Locate the cell with the specified text and output its [x, y] center coordinate. 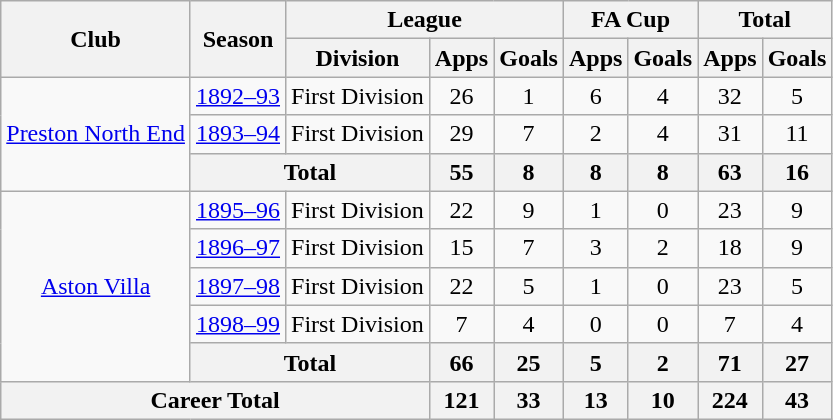
43 [797, 400]
6 [595, 96]
33 [529, 400]
1896–97 [238, 248]
11 [797, 134]
66 [461, 362]
121 [461, 400]
Season [238, 39]
32 [730, 96]
1895–96 [238, 210]
1892–93 [238, 96]
31 [730, 134]
Club [96, 39]
10 [663, 400]
224 [730, 400]
3 [595, 248]
League [425, 20]
71 [730, 362]
18 [730, 248]
29 [461, 134]
1898–99 [238, 324]
1897–98 [238, 286]
Division [358, 58]
26 [461, 96]
13 [595, 400]
63 [730, 172]
27 [797, 362]
Preston North End [96, 134]
Career Total [216, 400]
25 [529, 362]
15 [461, 248]
1893–94 [238, 134]
FA Cup [630, 20]
Aston Villa [96, 286]
16 [797, 172]
55 [461, 172]
